Determine the (X, Y) coordinate at the center of the cell enclosing the given text.  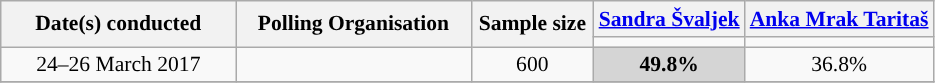
Polling Organisation (354, 24)
36.8% (840, 65)
Sandra Švaljek (670, 19)
Date(s) conducted (118, 24)
600 (532, 65)
Anka Mrak Taritaš (840, 19)
Sample size (532, 24)
24–26 March 2017 (118, 65)
49.8% (670, 65)
